Return the [x, y] coordinate for the center point of the cell that contains the specified text.  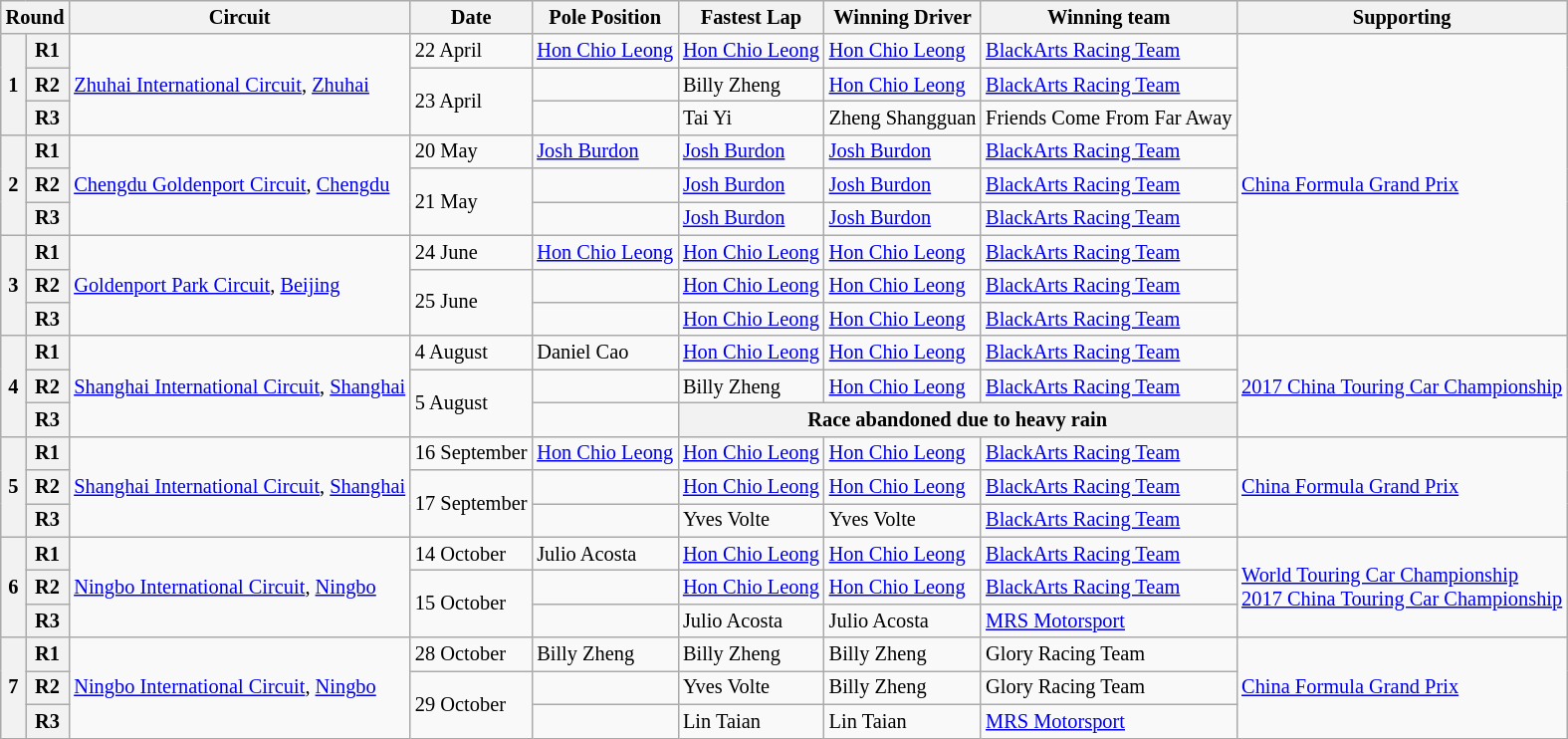
17 September [471, 504]
23 April [471, 102]
7 [14, 687]
Daniel Cao [605, 353]
25 June [471, 303]
20 May [471, 151]
Zhuhai International Circuit, Zhuhai [239, 84]
22 April [471, 51]
World Touring Car Championship2017 China Touring Car Championship [1402, 588]
Race abandoned due to heavy rain [958, 419]
Fastest Lap [751, 17]
Friends Come From Far Away [1109, 118]
Goldenport Park Circuit, Beijing [239, 285]
Circuit [239, 17]
6 [14, 588]
Supporting [1402, 17]
28 October [471, 654]
Winning Driver [902, 17]
16 September [471, 453]
4 August [471, 353]
Round [36, 17]
21 May [471, 201]
Zheng Shangguan [902, 118]
Pole Position [605, 17]
Winning team [1109, 17]
2 [14, 185]
5 August [471, 402]
24 June [471, 252]
1 [14, 84]
29 October [471, 703]
14 October [471, 554]
5 [14, 486]
Tai Yi [751, 118]
3 [14, 285]
15 October [471, 604]
Date [471, 17]
2017 China Touring Car Championship [1402, 386]
4 [14, 386]
Chengdu Goldenport Circuit, Chengdu [239, 185]
